Provide the [X, Y] coordinate of the cell's center where the given text is located.  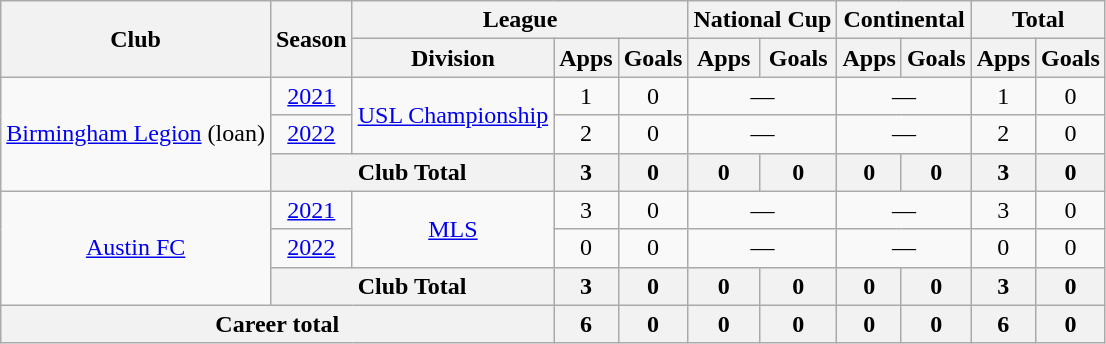
Career total [278, 324]
League [520, 20]
Total [1038, 20]
MLS [453, 229]
National Cup [762, 20]
Birmingham Legion (loan) [136, 134]
Austin FC [136, 248]
Club [136, 39]
Continental [904, 20]
Division [453, 58]
Season [311, 39]
USL Championship [453, 115]
